Search for the cell housing the specified text and yield its (X, Y) center coordinate. 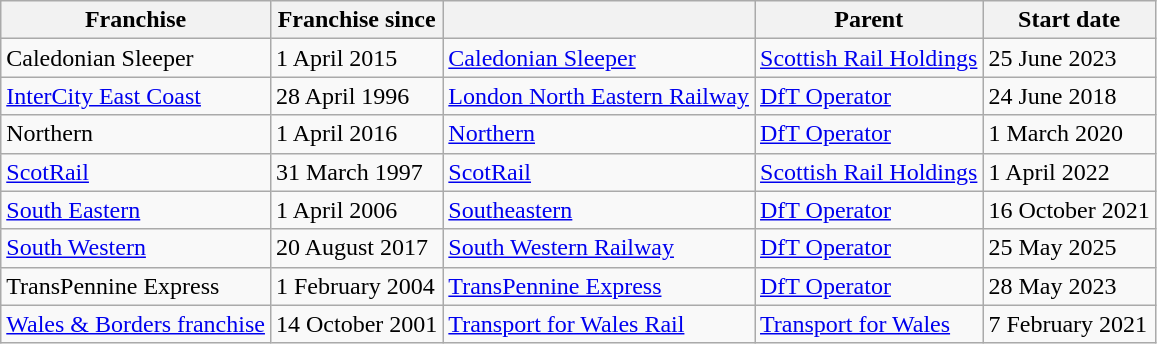
20 August 2017 (356, 248)
14 October 2001 (356, 324)
7 February 2021 (1069, 324)
South Western (136, 248)
16 October 2021 (1069, 210)
1 April 2016 (356, 134)
25 June 2023 (1069, 58)
28 May 2023 (1069, 286)
25 May 2025 (1069, 248)
1 February 2004 (356, 286)
31 March 1997 (356, 172)
28 April 1996 (356, 96)
Franchise (136, 20)
1 April 2015 (356, 58)
Franchise since (356, 20)
Southeastern (599, 210)
Wales & Borders franchise (136, 324)
InterCity East Coast (136, 96)
1 April 2006 (356, 210)
Transport for Wales (868, 324)
Start date (1069, 20)
Transport for Wales Rail (599, 324)
1 March 2020 (1069, 134)
1 April 2022 (1069, 172)
24 June 2018 (1069, 96)
Parent (868, 20)
London North Eastern Railway (599, 96)
South Eastern (136, 210)
South Western Railway (599, 248)
